Determine the (X, Y) coordinate at the center of the cell enclosing the given text.  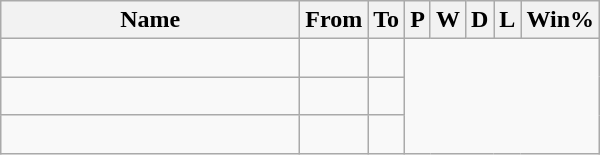
Win% (560, 20)
P (418, 20)
To (386, 20)
From (334, 20)
L (508, 20)
W (448, 20)
Name (150, 20)
D (479, 20)
